Find where the given text appears and provide that cell's center as [X, Y] coordinate. 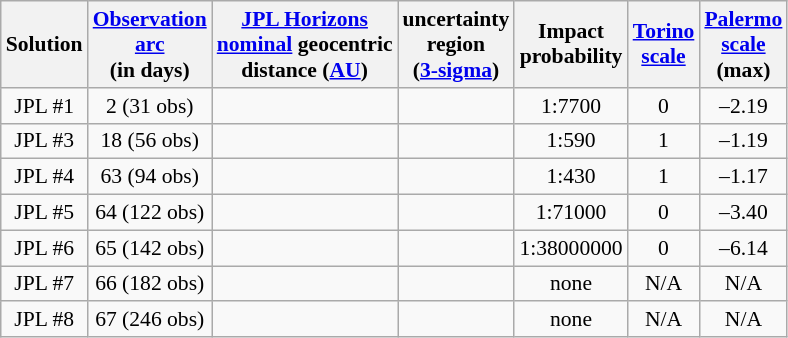
–1.17 [743, 177]
JPL #6 [44, 248]
JPL #5 [44, 213]
66 (182 obs) [150, 284]
JPL #7 [44, 284]
1:38000000 [570, 248]
1:590 [570, 141]
Torinoscale [664, 44]
–3.40 [743, 213]
63 (94 obs) [150, 177]
1:71000 [570, 213]
uncertaintyregion(3-sigma) [456, 44]
JPL Horizonsnominal geocentricdistance (AU) [305, 44]
JPL #3 [44, 141]
Solution [44, 44]
64 (122 obs) [150, 213]
1:430 [570, 177]
Observationarc(in days) [150, 44]
JPL #4 [44, 177]
65 (142 obs) [150, 248]
JPL #1 [44, 106]
67 (246 obs) [150, 320]
–1.19 [743, 141]
18 (56 obs) [150, 141]
–2.19 [743, 106]
2 (31 obs) [150, 106]
–6.14 [743, 248]
Palermoscale(max) [743, 44]
JPL #8 [44, 320]
1:7700 [570, 106]
Impactprobability [570, 44]
